For the text-containing cell, return its midpoint in [X, Y] coordinate format. 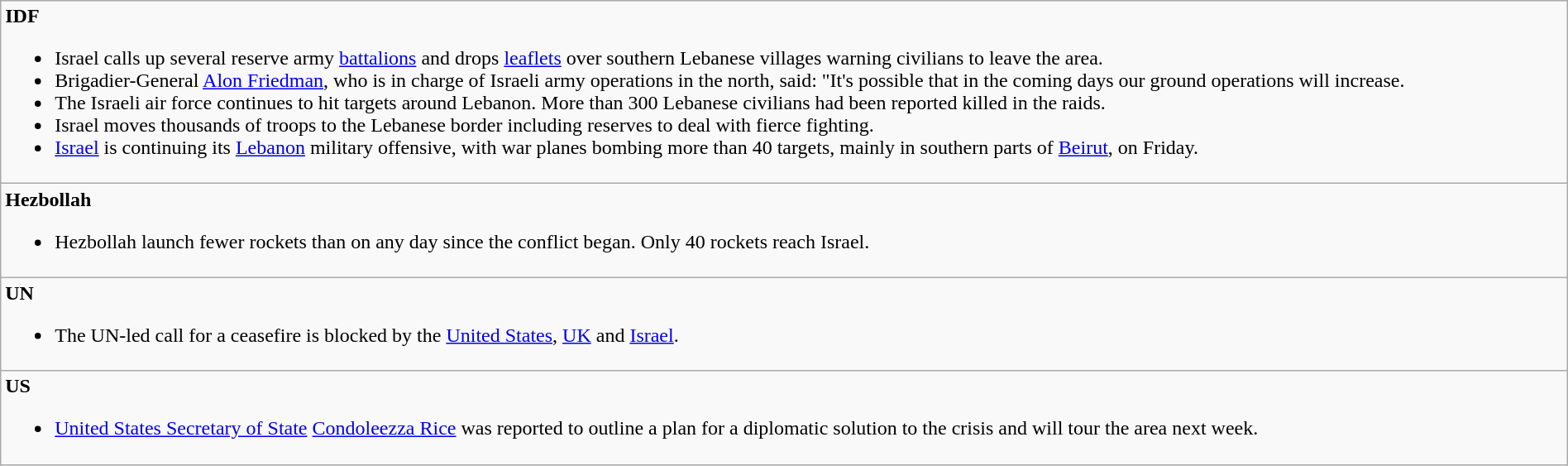
HezbollahHezbollah launch fewer rockets than on any day since the conflict began. Only 40 rockets reach Israel. [784, 230]
UNThe UN-led call for a ceasefire is blocked by the United States, UK and Israel. [784, 324]
